Extract the (x, y) coordinate from the center of the cell holding the provided text.  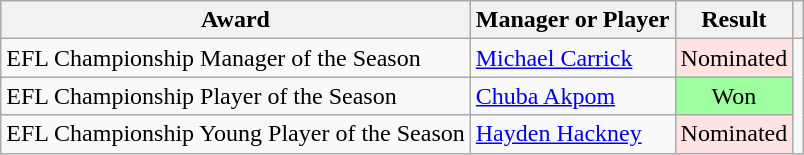
Hayden Hackney (572, 134)
Michael Carrick (572, 58)
EFL Championship Young Player of the Season (236, 134)
Chuba Akpom (572, 96)
Result (734, 20)
Manager or Player (572, 20)
EFL Championship Player of the Season (236, 96)
Award (236, 20)
Won (734, 96)
EFL Championship Manager of the Season (236, 58)
